Scan for the cell matching the given text and deliver its (x, y) coordinate at center. 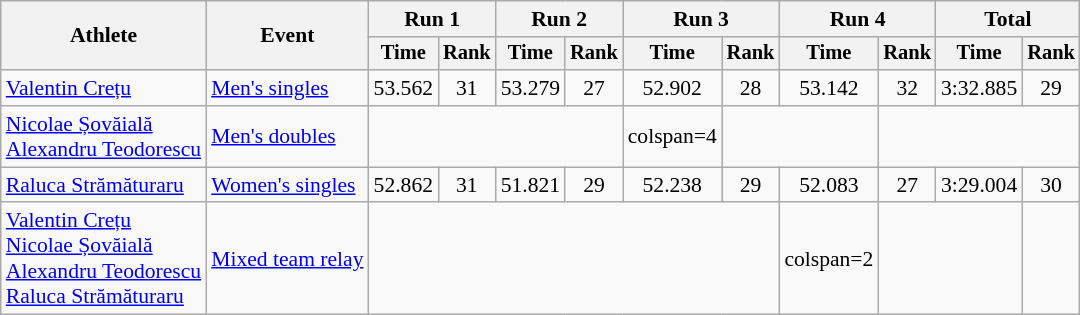
Athlete (104, 36)
colspan=4 (672, 136)
Valentin CrețuNicolae ȘovăialăAlexandru TeodorescuRaluca Strămăturaru (104, 259)
colspan=2 (828, 259)
32 (907, 88)
Event (287, 36)
30 (1051, 185)
Run 2 (560, 19)
53.562 (404, 88)
53.142 (828, 88)
53.279 (530, 88)
Nicolae ȘovăialăAlexandru Teodorescu (104, 136)
52.862 (404, 185)
3:32.885 (979, 88)
52.083 (828, 185)
Men's doubles (287, 136)
52.238 (672, 185)
3:29.004 (979, 185)
Total (1008, 19)
28 (751, 88)
Raluca Strămăturaru (104, 185)
Run 3 (702, 19)
52.902 (672, 88)
Mixed team relay (287, 259)
Run 4 (858, 19)
51.821 (530, 185)
Run 1 (432, 19)
Women's singles (287, 185)
Valentin Crețu (104, 88)
Men's singles (287, 88)
